Identify which cell holds the provided text, then report its (X, Y) central coordinate. 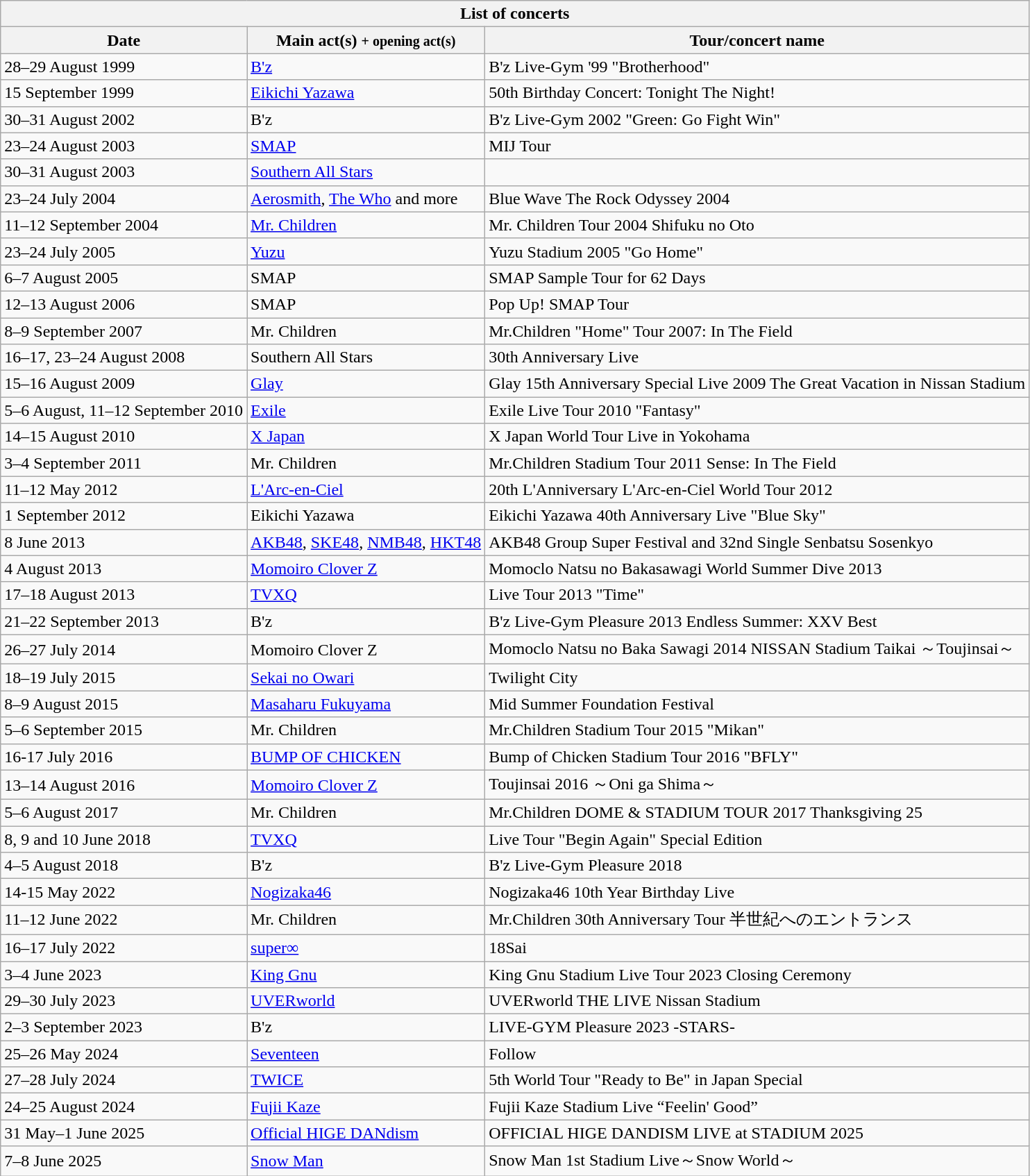
5–6 August 2017 (124, 813)
Yuzu (366, 251)
B'z Live-Gym '99 "Brotherhood" (757, 67)
15 September 1999 (124, 93)
Mr.Children Stadium Tour 2011 Sense: In The Field (757, 463)
3–4 September 2011 (124, 463)
Blue Wave The Rock Odyssey 2004 (757, 199)
17–18 August 2013 (124, 595)
50th Birthday Concert: Tonight The Night! (757, 93)
14-15 May 2022 (124, 892)
16–17, 23–24 August 2008 (124, 358)
27–28 July 2024 (124, 1080)
B'z Live-Gym 2002 "Green: Go Fight Win" (757, 119)
Snow Man 1st Stadium Live～Snow World～ (757, 1161)
Live Tour "Begin Again" Special Edition (757, 839)
UVERworld (366, 1001)
31 May–1 June 2025 (124, 1133)
Mr.Children Stadium Tour 2015 "Mikan" (757, 730)
Mr. Children Tour 2004 Shifuku no Oto (757, 225)
4–5 August 2018 (124, 866)
Mid Summer Foundation Festival (757, 704)
X Japan (366, 437)
King Gnu Stadium Live Tour 2023 Closing Ceremony (757, 974)
Exile Live Tour 2010 "Fantasy" (757, 410)
18–19 July 2015 (124, 678)
Glay 15th Anniversary Special Live 2009 The Great Vacation in Nissan Stadium (757, 384)
Nogizaka46 10th Year Birthday Live (757, 892)
Seventeen (366, 1054)
Mr.Children DOME & STADIUM TOUR 2017 Thanksgiving 25 (757, 813)
LIVE-GYM Pleasure 2023 -STARS- (757, 1027)
23–24 July 2005 (124, 251)
30th Anniversary Live (757, 358)
Fujii Kaze Stadium Live “Feelin' Good” (757, 1107)
29–30 July 2023 (124, 1001)
Momoclo Natsu no Baka Sawagi 2014 NISSAN Stadium Taikai ～Toujinsai～ (757, 650)
12–13 August 2006 (124, 304)
7–8 June 2025 (124, 1161)
King Gnu (366, 974)
Mr.Children 30th Anniversary Tour 半世紀へのエントランス (757, 921)
8, 9 and 10 June 2018 (124, 839)
Sekai no Owari (366, 678)
16–17 July 2022 (124, 948)
Momoclo Natsu no Bakasawagi World Summer Dive 2013 (757, 569)
5th World Tour "Ready to Be" in Japan Special (757, 1080)
5–6 August, 11–12 September 2010 (124, 410)
Masaharu Fukuyama (366, 704)
UVERworld THE LIVE Nissan Stadium (757, 1001)
4 August 2013 (124, 569)
14–15 August 2010 (124, 437)
Exile (366, 410)
30–31 August 2002 (124, 119)
23–24 July 2004 (124, 199)
5–6 September 2015 (124, 730)
21–22 September 2013 (124, 621)
15–16 August 2009 (124, 384)
28–29 August 1999 (124, 67)
30–31 August 2003 (124, 172)
Follow (757, 1054)
2–3 September 2023 (124, 1027)
AKB48 Group Super Festival and 32nd Single Senbatsu Sosenkyo (757, 542)
26–27 July 2014 (124, 650)
super∞ (366, 948)
X Japan World Tour Live in Yokohama (757, 437)
Eikichi Yazawa 40th Anniversary Live "Blue Sky" (757, 516)
23–24 August 2003 (124, 146)
24–25 August 2024 (124, 1107)
11–12 September 2004 (124, 225)
SMAP Sample Tour for 62 Days (757, 278)
TWICE (366, 1080)
B'z Live-Gym Pleasure 2018 (757, 866)
AKB48, SKE48, NMB48, HKT48 (366, 542)
Toujinsai 2016 ～Oni ga Shima～ (757, 784)
Fujii Kaze (366, 1107)
Nogizaka46 (366, 892)
Twilight City (757, 678)
8 June 2013 (124, 542)
16-17 July 2016 (124, 757)
OFFICIAL HIGE DANDISM LIVE at STADIUM 2025 (757, 1133)
Bump of Chicken Stadium Tour 2016 "BFLY" (757, 757)
B'z Live-Gym Pleasure 2013 Endless Summer: XXV Best (757, 621)
Date (124, 40)
Snow Man (366, 1161)
BUMP OF CHICKEN (366, 757)
8–9 August 2015 (124, 704)
6–7 August 2005 (124, 278)
Tour/concert name (757, 40)
Main act(s) + opening act(s) (366, 40)
Aerosmith, The Who and more (366, 199)
3–4 June 2023 (124, 974)
11–12 May 2012 (124, 489)
MIJ Tour (757, 146)
Mr.Children "Home" Tour 2007: In The Field (757, 331)
18Sai (757, 948)
Glay (366, 384)
11–12 June 2022 (124, 921)
L'Arc-en-Ciel (366, 489)
1 September 2012 (124, 516)
Pop Up! SMAP Tour (757, 304)
13–14 August 2016 (124, 784)
Official HIGE DANdism (366, 1133)
25–26 May 2024 (124, 1054)
Live Tour 2013 "Time" (757, 595)
8–9 September 2007 (124, 331)
Yuzu Stadium 2005 "Go Home" (757, 251)
20th L'Anniversary L'Arc-en-Ciel World Tour 2012 (757, 489)
List of concerts (515, 14)
